Capture the cell that displays the provided text and extract its (x, y) central coordinate. 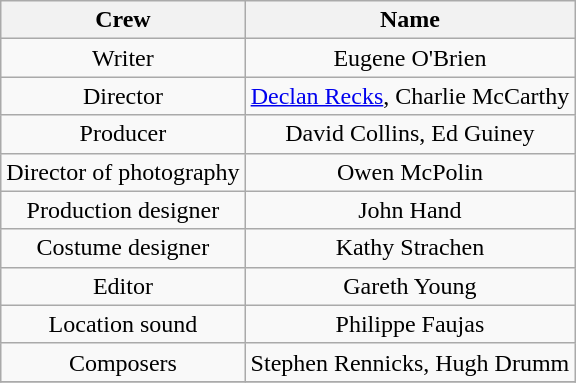
Location sound (123, 324)
Editor (123, 286)
Gareth Young (410, 286)
Eugene O'Brien (410, 58)
Costume designer (123, 248)
Producer (123, 134)
David Collins, Ed Guiney (410, 134)
Crew (123, 20)
Director (123, 96)
Name (410, 20)
Production designer (123, 210)
John Hand (410, 210)
Declan Recks, Charlie McCarthy (410, 96)
Director of photography (123, 172)
Owen McPolin (410, 172)
Writer (123, 58)
Stephen Rennicks, Hugh Drumm (410, 362)
Composers (123, 362)
Philippe Faujas (410, 324)
Kathy Strachen (410, 248)
